Extract the (X, Y) coordinate from the center of the cell holding the provided text.  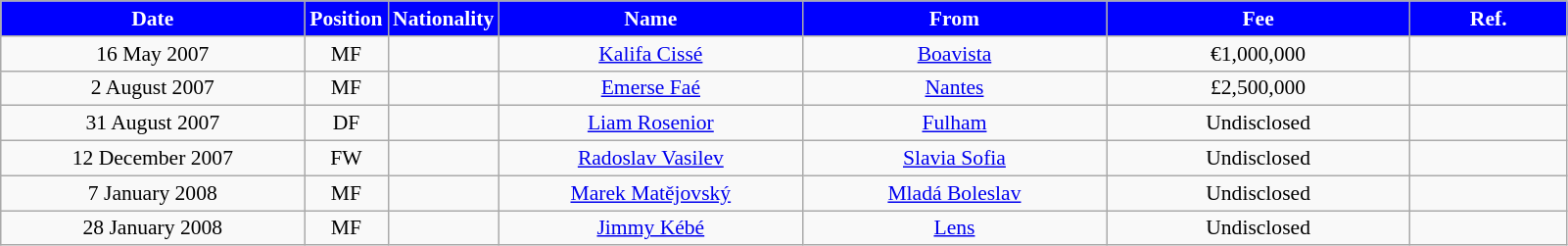
Liam Rosenior (650, 123)
Kalifa Cissé (650, 54)
28 January 2008 (153, 228)
€1,000,000 (1259, 54)
Marek Matějovský (650, 193)
7 January 2008 (153, 193)
FW (347, 159)
From (954, 19)
Boavista (954, 54)
Jimmy Kébé (650, 228)
Name (650, 19)
16 May 2007 (153, 54)
Nationality (443, 19)
£2,500,000 (1259, 88)
31 August 2007 (153, 123)
Position (347, 19)
Ref. (1489, 19)
DF (347, 123)
Nantes (954, 88)
Slavia Sofia (954, 159)
Mladá Boleslav (954, 193)
Radoslav Vasilev (650, 159)
Lens (954, 228)
2 August 2007 (153, 88)
Emerse Faé (650, 88)
12 December 2007 (153, 159)
Fulham (954, 123)
Fee (1259, 19)
Date (153, 19)
